Determine the (X, Y) coordinate at the center of the cell enclosing the given text.  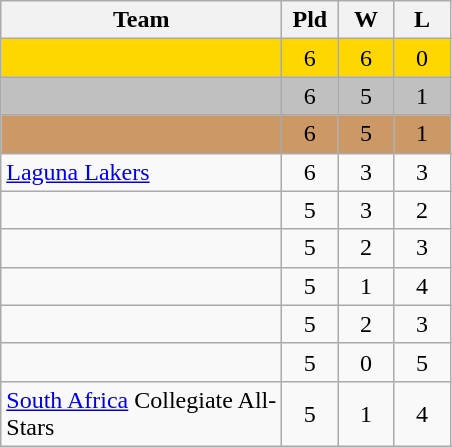
Pld (310, 20)
Team (142, 20)
W (366, 20)
South Africa Collegiate All-Stars (142, 414)
Laguna Lakers (142, 172)
L (422, 20)
